Provide the [x, y] coordinate of the cell's center where the given text is located.  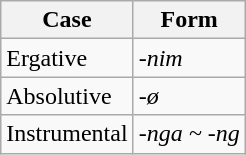
Ergative [67, 58]
-nga ~ -ng [189, 134]
Absolutive [67, 96]
Form [189, 20]
Instrumental [67, 134]
-ø [189, 96]
Case [67, 20]
-nim [189, 58]
